Scan for the cell matching the given text and deliver its [x, y] coordinate at center. 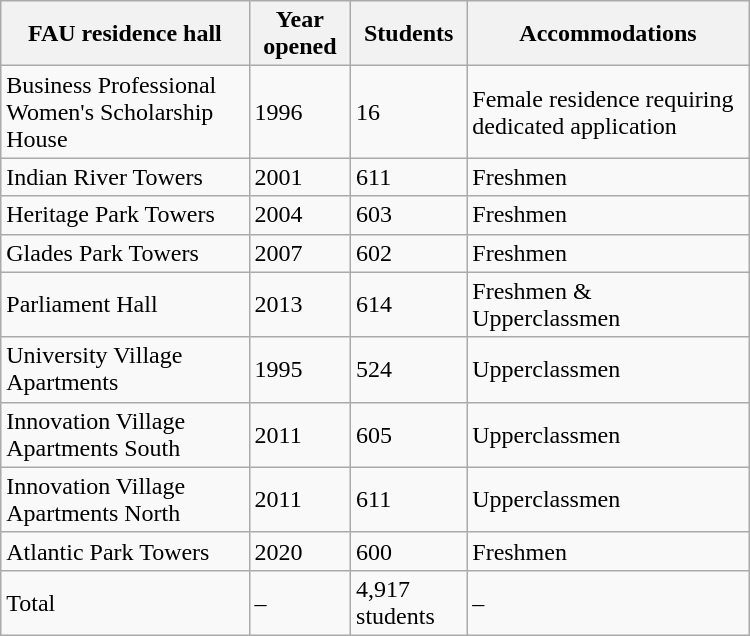
Accommodations [608, 34]
605 [409, 434]
Year opened [300, 34]
603 [409, 215]
1996 [300, 112]
2013 [300, 304]
Business Professional Women's Scholarship House [125, 112]
Students [409, 34]
Indian River Towers [125, 177]
2020 [300, 551]
Innovation Village Apartments North [125, 500]
University Village Apartments [125, 370]
2001 [300, 177]
Parliament Hall [125, 304]
614 [409, 304]
Total [125, 602]
Female residence requiring dedicated application [608, 112]
Freshmen & Upperclassmen [608, 304]
16 [409, 112]
600 [409, 551]
2004 [300, 215]
602 [409, 253]
2007 [300, 253]
Glades Park Towers [125, 253]
Innovation Village Apartments South [125, 434]
524 [409, 370]
4,917 students [409, 602]
FAU residence hall [125, 34]
Atlantic Park Towers [125, 551]
1995 [300, 370]
Heritage Park Towers [125, 215]
